From the cell containing the given text, extract its center point as [x, y] coordinate. 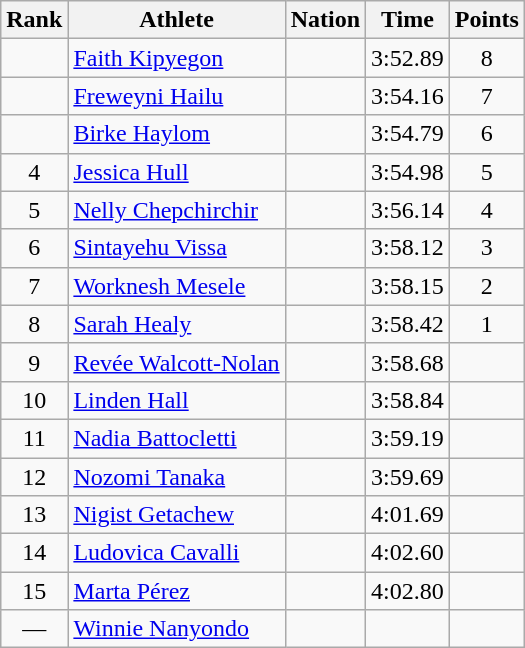
4:02.80 [408, 591]
13 [34, 515]
9 [34, 362]
Athlete [176, 20]
12 [34, 477]
3:58.15 [408, 286]
1 [486, 324]
3:58.42 [408, 324]
Worknesh Mesele [176, 286]
3:54.79 [408, 134]
3:59.19 [408, 438]
4:01.69 [408, 515]
10 [34, 400]
Winnie Nanyondo [176, 629]
11 [34, 438]
3 [486, 248]
3:58.12 [408, 248]
3:52.89 [408, 58]
Faith Kipyegon [176, 58]
Points [486, 20]
Nozomi Tanaka [176, 477]
15 [34, 591]
Marta Pérez [176, 591]
3:54.98 [408, 172]
Nation [325, 20]
4:02.60 [408, 553]
Rank [34, 20]
Sarah Healy [176, 324]
Sintayehu Vissa [176, 248]
— [34, 629]
14 [34, 553]
3:58.68 [408, 362]
Ludovica Cavalli [176, 553]
3:54.16 [408, 96]
Nelly Chepchirchir [176, 210]
Linden Hall [176, 400]
3:59.69 [408, 477]
2 [486, 286]
Jessica Hull [176, 172]
Time [408, 20]
3:56.14 [408, 210]
Revée Walcott-Nolan [176, 362]
Nigist Getachew [176, 515]
Birke Haylom [176, 134]
Nadia Battocletti [176, 438]
Freweyni Hailu [176, 96]
3:58.84 [408, 400]
